Pinpoint the cell where the given text exists, returning its (X, Y) midpoint coordinate. 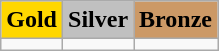
Gold (32, 20)
Silver (98, 20)
Bronze (176, 20)
